Output the (x, y) coordinate of the center of the cell containing the given text.  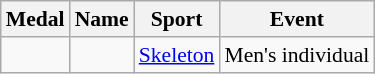
Event (296, 19)
Men's individual (296, 55)
Name (102, 19)
Medal (36, 19)
Sport (177, 19)
Skeleton (177, 55)
